From the cell containing the given text, extract its center point as (X, Y) coordinate. 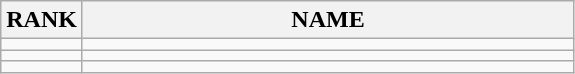
NAME (328, 20)
RANK (42, 20)
